Return the [X, Y] coordinate for the center point of the cell that contains the specified text.  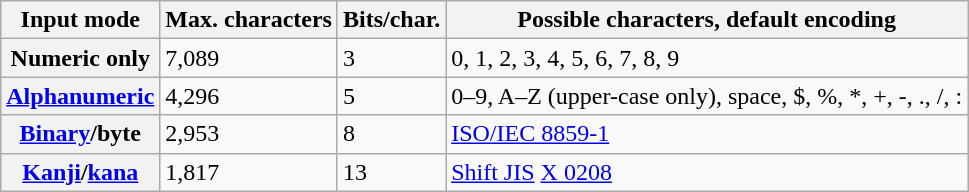
3 [391, 58]
13 [391, 172]
Shift JIS X 0208 [707, 172]
Binary/byte [80, 134]
2,953 [249, 134]
Alphanumeric [80, 96]
Bits/char. [391, 20]
Numeric only [80, 58]
Kanji/kana [80, 172]
0, 1, 2, 3, 4, 5, 6, 7, 8, 9 [707, 58]
5 [391, 96]
ISO/IEC 8859-1 [707, 134]
4,296 [249, 96]
7,089 [249, 58]
Max. characters [249, 20]
1,817 [249, 172]
Possible characters, default encoding [707, 20]
0–9, A–Z (upper-case only), space, $, %, *, +, -, ., /, : [707, 96]
8 [391, 134]
Input mode [80, 20]
